Return the [x, y] coordinate for the center point of the cell that contains the specified text.  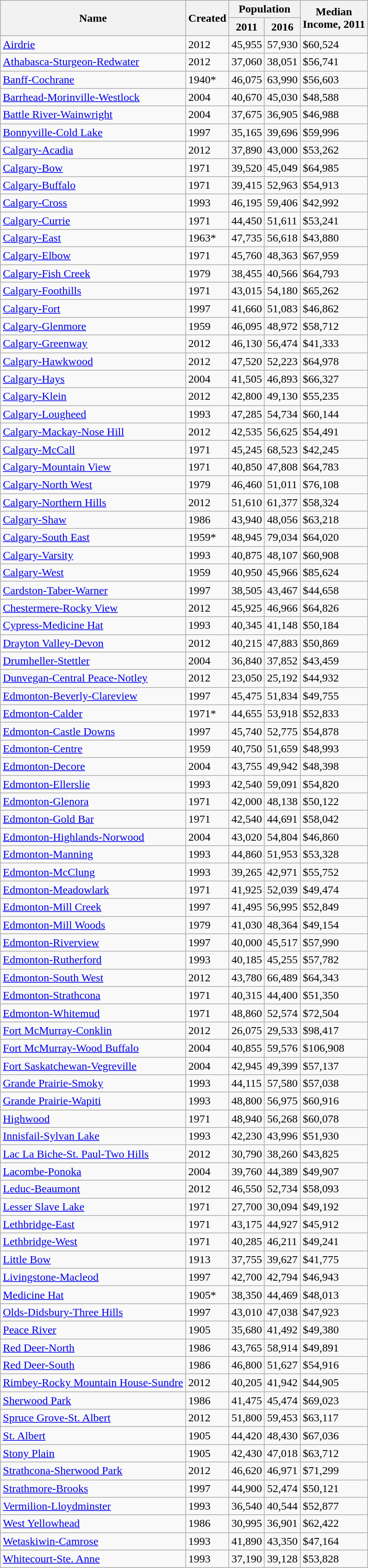
29,533 [282, 1030]
Leduc-Beaumont [93, 1189]
45,030 [282, 97]
Calgary-Varsity [93, 555]
39,128 [282, 1559]
46,075 [246, 80]
37,060 [246, 62]
43,015 [246, 291]
$63,712 [334, 1453]
Airdrie [93, 44]
$64,343 [334, 978]
42,794 [282, 1277]
36,901 [282, 1524]
52,574 [282, 1013]
48,138 [282, 802]
48,056 [282, 520]
$41,775 [334, 1259]
Edmonton-Highlands-Norwood [93, 837]
Edmonton-Gold Bar [93, 819]
44,691 [282, 819]
$43,459 [334, 661]
$47,164 [334, 1541]
Livingstone-Macleod [93, 1277]
46,130 [246, 344]
54,804 [282, 837]
Fort McMurray-Wood Buffalo [93, 1048]
$57,990 [334, 942]
48,364 [282, 925]
$69,023 [334, 1401]
36,905 [282, 115]
Name [93, 18]
Calgary-Elbow [93, 256]
Calgary-Northern Hills [93, 502]
$106,908 [334, 1048]
$64,978 [334, 361]
43,996 [282, 1136]
$52,833 [334, 713]
$49,380 [334, 1330]
Calgary-Greenway [93, 344]
57,930 [282, 44]
$42,245 [334, 449]
Grande Prairie-Wapiti [93, 1101]
44,900 [246, 1488]
Median Income, 2011 [334, 18]
Wetaskiwin-Camrose [93, 1541]
Lesser Slave Lake [93, 1207]
Calgary-Currie [93, 221]
$66,327 [334, 379]
42,230 [246, 1136]
$67,036 [334, 1436]
Stony Plain [93, 1453]
40,566 [282, 273]
44,860 [246, 855]
56,474 [282, 344]
51,011 [282, 484]
48,940 [246, 1119]
$64,826 [334, 608]
37,675 [246, 115]
44,469 [282, 1295]
1905* [207, 1295]
40,850 [246, 467]
43,020 [246, 837]
30,094 [282, 1207]
41,505 [246, 379]
Little Bow [93, 1259]
1940* [207, 80]
$63,117 [334, 1418]
Whitecourt-Ste. Anne [93, 1559]
46,800 [246, 1365]
1913 [207, 1259]
1963* [207, 238]
Calgary-West [93, 573]
42,971 [282, 872]
$49,241 [334, 1242]
37,852 [282, 661]
2011 [246, 27]
51,800 [246, 1418]
Barrhead-Morinville-Westlock [93, 97]
$46,943 [334, 1277]
44,420 [246, 1436]
$52,849 [334, 907]
$58,712 [334, 326]
$53,262 [334, 150]
Calgary-Buffalo [93, 185]
Lacombe-Ponoka [93, 1171]
41,148 [282, 626]
51,083 [282, 309]
63,990 [282, 80]
$98,417 [334, 1030]
46,550 [246, 1189]
39,696 [282, 132]
41,942 [282, 1383]
$60,144 [334, 414]
Drumheller-Stettler [93, 661]
68,523 [282, 449]
40,205 [246, 1383]
Calgary-Mountain View [93, 467]
$85,624 [334, 573]
48,860 [246, 1013]
$58,042 [334, 819]
$44,932 [334, 678]
Highwood [93, 1119]
41,475 [246, 1401]
$49,474 [334, 890]
Athabasca-Sturgeon-Redwater [93, 62]
42,535 [246, 432]
$45,912 [334, 1224]
$49,907 [334, 1171]
43,940 [246, 520]
36,540 [246, 1506]
40,315 [246, 995]
40,875 [246, 555]
66,489 [282, 978]
25,192 [282, 678]
43,780 [246, 978]
$56,741 [334, 62]
Edmonton-Meadowlark [93, 890]
Calgary-Glenmore [93, 326]
Edmonton-Ellerslie [93, 784]
Edmonton-Centre [93, 749]
54,180 [282, 291]
38,455 [246, 273]
39,760 [246, 1171]
Population [264, 9]
41,890 [246, 1541]
42,000 [246, 802]
1959* [207, 538]
45,255 [282, 960]
59,406 [282, 203]
Vermilion-Lloydminster [93, 1506]
$48,013 [334, 1295]
45,517 [282, 942]
Dunvegan-Central Peace-Notley [93, 678]
56,268 [282, 1119]
57,580 [282, 1084]
Lac La Biche-St. Paul-Two Hills [93, 1154]
45,925 [246, 608]
38,505 [246, 590]
26,075 [246, 1030]
51,834 [282, 696]
$44,905 [334, 1383]
Calgary-Mackay-Nose Hill [93, 432]
Calgary-Foothills [93, 291]
37,190 [246, 1559]
Calgary-Shaw [93, 520]
45,475 [246, 696]
$57,137 [334, 1066]
$41,333 [334, 344]
$60,908 [334, 555]
44,655 [246, 713]
46,195 [246, 203]
$60,078 [334, 1119]
42,945 [246, 1066]
49,130 [282, 397]
52,223 [282, 361]
45,474 [282, 1401]
35,165 [246, 132]
41,030 [246, 925]
Edmonton-Manning [93, 855]
$54,878 [334, 731]
52,734 [282, 1189]
Edmonton-Rutherford [93, 960]
39,415 [246, 185]
54,734 [282, 414]
Fort Saskatchewan-Vegreville [93, 1066]
Lethbridge-West [93, 1242]
$49,755 [334, 696]
Battle River-Wainwright [93, 115]
47,735 [246, 238]
52,474 [282, 1488]
Bonnyville-Cold Lake [93, 132]
43,755 [246, 766]
Drayton Valley-Devon [93, 643]
Created [207, 18]
$55,235 [334, 397]
St. Albert [93, 1436]
38,260 [282, 1154]
Edmonton-Strathcona [93, 995]
Calgary-Hays [93, 379]
48,430 [282, 1436]
45,245 [246, 449]
45,955 [246, 44]
37,890 [246, 150]
Calgary-McCall [93, 449]
41,660 [246, 309]
$53,828 [334, 1559]
48,107 [282, 555]
51,627 [282, 1365]
52,963 [282, 185]
59,576 [282, 1048]
$64,020 [334, 538]
$57,782 [334, 960]
51,610 [246, 502]
$48,993 [334, 749]
$49,891 [334, 1348]
$71,299 [334, 1471]
40,215 [246, 643]
39,520 [246, 167]
23,050 [246, 678]
48,363 [282, 256]
58,914 [282, 1348]
44,927 [282, 1224]
44,450 [246, 221]
51,659 [282, 749]
$67,959 [334, 256]
45,740 [246, 731]
Calgary-Bow [93, 167]
56,618 [282, 238]
$76,108 [334, 484]
43,467 [282, 590]
$58,093 [334, 1189]
46,620 [246, 1471]
30,995 [246, 1524]
Cardston-Taber-Warner [93, 590]
43,175 [246, 1224]
Calgary-East [93, 238]
Red Deer-North [93, 1348]
59,091 [282, 784]
30,790 [246, 1154]
$60,916 [334, 1101]
2016 [282, 27]
49,399 [282, 1066]
Calgary-Cross [93, 203]
$50,869 [334, 643]
Calgary-Klein [93, 397]
40,544 [282, 1506]
48,972 [282, 326]
$43,825 [334, 1154]
53,918 [282, 713]
$46,860 [334, 837]
$46,988 [334, 115]
48,945 [246, 538]
47,285 [246, 414]
Fort McMurray-Conklin [93, 1030]
Calgary-Fort [93, 309]
Spruce Grove-St. Albert [93, 1418]
$60,524 [334, 44]
$50,121 [334, 1488]
44,389 [282, 1171]
$53,328 [334, 855]
Calgary-North West [93, 484]
Edmonton-Mill Woods [93, 925]
Edmonton-Riverview [93, 942]
Strathcona-Sherwood Park [93, 1471]
56,625 [282, 432]
$51,350 [334, 995]
Olds-Didsbury-Three Hills [93, 1312]
47,520 [246, 361]
47,808 [282, 467]
Innisfail-Sylvan Lake [93, 1136]
$59,996 [334, 132]
41,492 [282, 1330]
79,034 [282, 538]
49,942 [282, 766]
Edmonton-Decore [93, 766]
Calgary-Acadia [93, 150]
$44,658 [334, 590]
40,750 [246, 749]
56,975 [282, 1101]
$64,985 [334, 167]
$43,880 [334, 238]
$63,218 [334, 520]
61,377 [282, 502]
40,670 [246, 97]
Edmonton-Beverly-Clareview [93, 696]
$47,923 [334, 1312]
$48,398 [334, 766]
46,966 [282, 608]
$57,038 [334, 1084]
43,765 [246, 1348]
Calgary-Lougheed [93, 414]
42,800 [246, 397]
$53,241 [334, 221]
Edmonton-Castle Downs [93, 731]
$62,422 [334, 1524]
Cypress-Medicine Hat [93, 626]
46,460 [246, 484]
$52,877 [334, 1506]
$58,324 [334, 502]
Banff-Cochrane [93, 80]
Edmonton-Calder [93, 713]
45,760 [246, 256]
Medicine Hat [93, 1295]
56,995 [282, 907]
$56,603 [334, 80]
$48,588 [334, 97]
Peace River [93, 1330]
40,855 [246, 1048]
42,430 [246, 1453]
Edmonton-Whitemud [93, 1013]
$64,783 [334, 467]
Edmonton-South West [93, 978]
1971* [207, 713]
39,265 [246, 872]
44,400 [282, 995]
$55,752 [334, 872]
41,495 [246, 907]
41,925 [246, 890]
$54,913 [334, 185]
42,700 [246, 1277]
Edmonton-Glenora [93, 802]
46,893 [282, 379]
$42,992 [334, 203]
52,775 [282, 731]
$49,192 [334, 1207]
47,038 [282, 1312]
40,000 [246, 942]
$54,916 [334, 1365]
$65,262 [334, 291]
40,185 [246, 960]
West Yellowhead [93, 1524]
43,000 [282, 150]
36,840 [246, 661]
35,680 [246, 1330]
$49,154 [334, 925]
40,950 [246, 573]
45,966 [282, 573]
59,453 [282, 1418]
$54,491 [334, 432]
Calgary-Hawkwood [93, 361]
$54,820 [334, 784]
Grande Prairie-Smoky [93, 1084]
43,350 [282, 1541]
48,800 [246, 1101]
Strathmore-Brooks [93, 1488]
37,755 [246, 1259]
$72,504 [334, 1013]
Rimbey-Rocky Mountain House-Sundre [93, 1383]
38,350 [246, 1295]
Sherwood Park [93, 1401]
$46,862 [334, 309]
47,883 [282, 643]
39,627 [282, 1259]
Edmonton-McClung [93, 872]
Edmonton-Mill Creek [93, 907]
Calgary-Fish Creek [93, 273]
Red Deer-South [93, 1365]
$50,184 [334, 626]
Calgary-South East [93, 538]
Lethbridge-East [93, 1224]
46,971 [282, 1471]
43,010 [246, 1312]
47,018 [282, 1453]
$64,793 [334, 273]
Chestermere-Rocky View [93, 608]
40,285 [246, 1242]
46,095 [246, 326]
51,953 [282, 855]
$50,122 [334, 802]
45,049 [282, 167]
52,039 [282, 890]
38,051 [282, 62]
40,345 [246, 626]
51,611 [282, 221]
46,211 [282, 1242]
44,115 [246, 1084]
$51,930 [334, 1136]
27,700 [246, 1207]
